Return the [x, y] coordinate for the center point of the cell that contains the specified text.  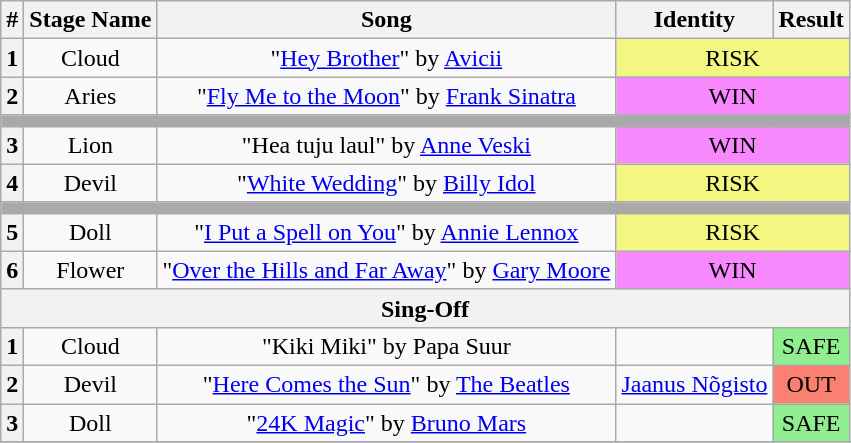
Jaanus Nõgisto [694, 384]
4 [12, 183]
# [12, 20]
"Over the Hills and Far Away" by Gary Moore [386, 270]
Song [386, 20]
"Here Comes the Sun" by The Beatles [386, 384]
Sing-Off [426, 308]
6 [12, 270]
Aries [90, 96]
"Hey Brother" by Avicii [386, 58]
Stage Name [90, 20]
5 [12, 232]
Lion [90, 145]
"24K Magic" by Bruno Mars [386, 423]
"White Wedding" by Billy Idol [386, 183]
OUT [811, 384]
"Fly Me to the Moon" by Frank Sinatra [386, 96]
"I Put a Spell on You" by Annie Lennox [386, 232]
"Hea tuju laul" by Anne Veski [386, 145]
Result [811, 20]
"Kiki Miki" by Papa Suur [386, 346]
Flower [90, 270]
Identity [694, 20]
